Provide the [x, y] coordinate of the cell's center where the given text is located.  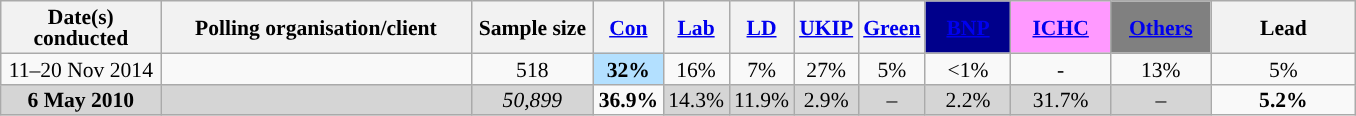
2.2% [968, 100]
14.3% [696, 100]
ICHC [1061, 27]
32% [628, 68]
UKIP [826, 27]
- [1061, 68]
36.9% [628, 100]
Con [628, 27]
6 May 2010 [81, 100]
Others [1161, 27]
7% [762, 68]
BNP [968, 27]
Lead [1284, 27]
2.9% [826, 100]
<1% [968, 68]
27% [826, 68]
31.7% [1061, 100]
Date(s)conducted [81, 27]
Lab [696, 27]
16% [696, 68]
Sample size [532, 27]
Green [892, 27]
5.2% [1284, 100]
LD [762, 27]
13% [1161, 68]
Polling organisation/client [316, 27]
50,899 [532, 100]
11–20 Nov 2014 [81, 68]
11.9% [762, 100]
518 [532, 68]
